Extract the (x, y) coordinate from the center of the cell holding the provided text.  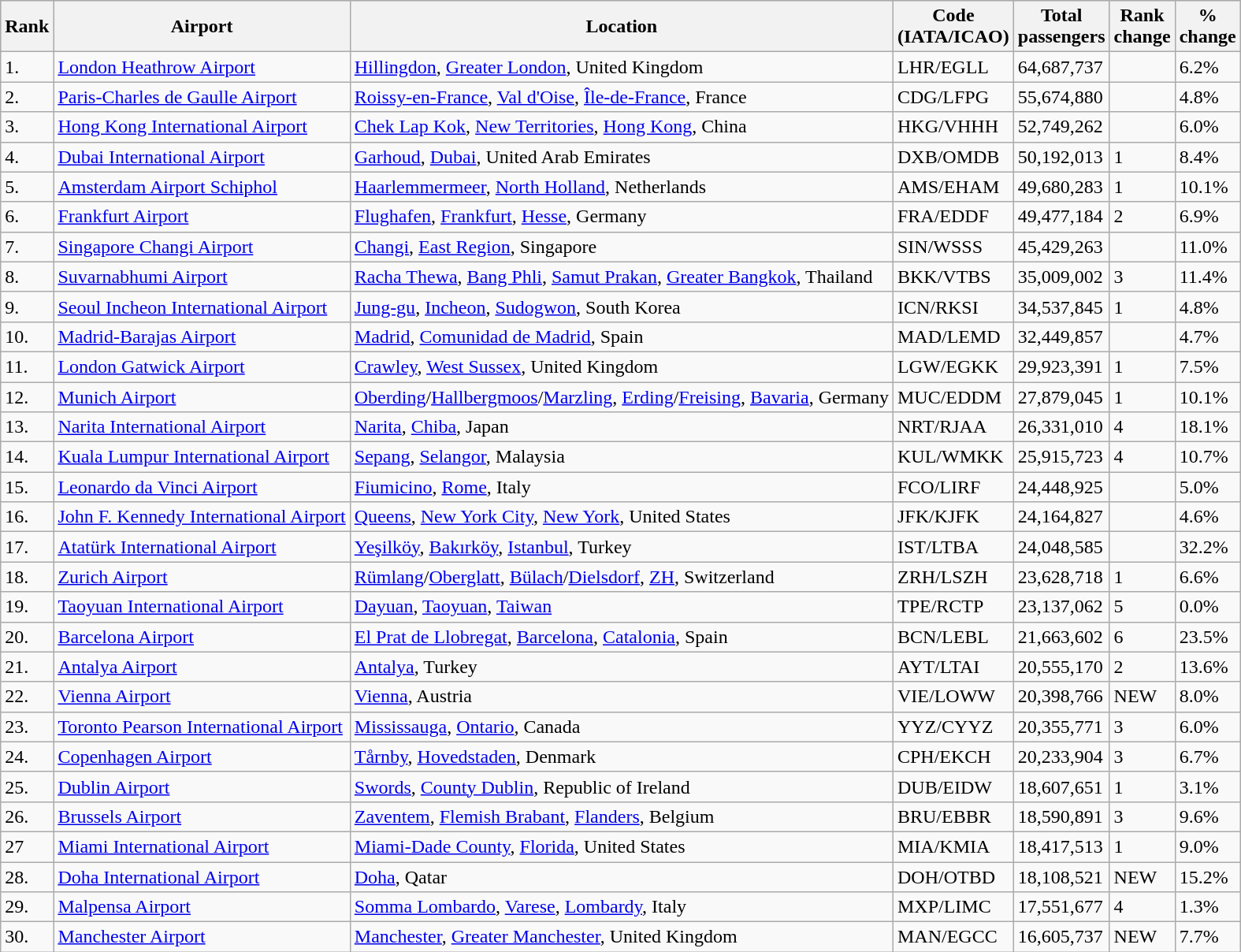
BKK/VTBS (953, 277)
Haarlemmermeer, North Holland, Netherlands (621, 187)
DXB/OMDB (953, 157)
Paris-Charles de Gaulle Airport (202, 97)
Singapore Changi Airport (202, 247)
Sepang, Selangor, Malaysia (621, 457)
50,192,013 (1061, 157)
20. (27, 637)
30. (27, 937)
17,551,677 (1061, 907)
12. (27, 396)
Dayuan, Taoyuan, Taiwan (621, 607)
MUC/EDDM (953, 396)
MAD/LEMD (953, 337)
15. (27, 487)
18. (27, 577)
5.0% (1207, 487)
Munich Airport (202, 396)
11.4% (1207, 277)
13. (27, 427)
Toronto Pearson International Airport (202, 727)
Roissy-en-France, Val d'Oise, Île-de-France, France (621, 97)
5. (27, 187)
Fiumicino, Rome, Italy (621, 487)
18,590,891 (1061, 816)
DUB/EIDW (953, 787)
JFK/KJFK (953, 517)
Vienna, Austria (621, 697)
Taoyuan International Airport (202, 607)
6 (1143, 637)
49,477,184 (1061, 217)
Brussels Airport (202, 816)
7.7% (1207, 937)
El Prat de Llobregat, Barcelona, Catalonia, Spain (621, 637)
19. (27, 607)
23.5% (1207, 637)
24. (27, 757)
8.0% (1207, 697)
Mississauga, Ontario, Canada (621, 727)
HKG/VHHH (953, 127)
16,605,737 (1061, 937)
Dubai International Airport (202, 157)
32.2% (1207, 547)
23,628,718 (1061, 577)
52,749,262 (1061, 127)
Zaventem, Flemish Brabant, Flanders, Belgium (621, 816)
14. (27, 457)
21. (27, 667)
LGW/EGKK (953, 366)
28. (27, 877)
Dublin Airport (202, 787)
Racha Thewa, Bang Phli, Samut Prakan, Greater Bangkok, Thailand (621, 277)
%change (1207, 27)
BCN/LEBL (953, 637)
11. (27, 366)
Narita, Chiba, Japan (621, 427)
11.0% (1207, 247)
YYZ/CYYZ (953, 727)
AMS/EHAM (953, 187)
Miami International Airport (202, 846)
Narita International Airport (202, 427)
45,429,263 (1061, 247)
29,923,391 (1061, 366)
Oberding/Hallbergmoos/Marzling, Erding/Freising, Bavaria, Germany (621, 396)
FRA/EDDF (953, 217)
Manchester, Greater Manchester, United Kingdom (621, 937)
27 (27, 846)
24,164,827 (1061, 517)
20,355,771 (1061, 727)
Amsterdam Airport Schiphol (202, 187)
Changi, East Region, Singapore (621, 247)
18,108,521 (1061, 877)
CPH/EKCH (953, 757)
2. (27, 97)
Malpensa Airport (202, 907)
6.6% (1207, 577)
24,448,925 (1061, 487)
Airport (202, 27)
29. (27, 907)
13.6% (1207, 667)
24,048,585 (1061, 547)
23. (27, 727)
Flughafen, Frankfurt, Hesse, Germany (621, 217)
John F. Kennedy International Airport (202, 517)
VIE/LOWW (953, 697)
20,233,904 (1061, 757)
DOH/OTBD (953, 877)
MXP/LIMC (953, 907)
1.3% (1207, 907)
Atatürk International Airport (202, 547)
64,687,737 (1061, 67)
Hillingdon, Greater London, United Kingdom (621, 67)
Chek Lap Kok, New Territories, Hong Kong, China (621, 127)
Swords, County Dublin, Republic of Ireland (621, 787)
25,915,723 (1061, 457)
6. (27, 217)
17. (27, 547)
Antalya Airport (202, 667)
Suvarnabhumi Airport (202, 277)
1. (27, 67)
20,398,766 (1061, 697)
Leonardo da Vinci Airport (202, 487)
Barcelona Airport (202, 637)
Garhoud, Dubai, United Arab Emirates (621, 157)
FCO/LIRF (953, 487)
London Gatwick Airport (202, 366)
Miami-Dade County, Florida, United States (621, 846)
5 (1143, 607)
Vienna Airport (202, 697)
Crawley, West Sussex, United Kingdom (621, 366)
8. (27, 277)
4. (27, 157)
7. (27, 247)
BRU/EBBR (953, 816)
Queens, New York City, New York, United States (621, 517)
8.4% (1207, 157)
23,137,062 (1061, 607)
49,680,283 (1061, 187)
Totalpassengers (1061, 27)
Code(IATA/ICAO) (953, 27)
KUL/WMKK (953, 457)
LHR/EGLL (953, 67)
Madrid, Comunidad de Madrid, Spain (621, 337)
Hong Kong International Airport (202, 127)
34,537,845 (1061, 307)
26,331,010 (1061, 427)
9.0% (1207, 846)
CDG/LFPG (953, 97)
26. (27, 816)
TPE/RCTP (953, 607)
MAN/EGCC (953, 937)
9. (27, 307)
Manchester Airport (202, 937)
6.9% (1207, 217)
Tårnby, Hovedstaden, Denmark (621, 757)
London Heathrow Airport (202, 67)
Location (621, 27)
NRT/RJAA (953, 427)
MIA/KMIA (953, 846)
Copenhagen Airport (202, 757)
20,555,170 (1061, 667)
Yeşilköy, Bakırköy, Istanbul, Turkey (621, 547)
27,879,045 (1061, 396)
Kuala Lumpur International Airport (202, 457)
Madrid-Barajas Airport (202, 337)
18.1% (1207, 427)
4.6% (1207, 517)
10. (27, 337)
16. (27, 517)
4.7% (1207, 337)
35,009,002 (1061, 277)
Rankchange (1143, 27)
SIN/WSSS (953, 247)
AYT/LTAI (953, 667)
Rank (27, 27)
18,607,651 (1061, 787)
21,663,602 (1061, 637)
9.6% (1207, 816)
ZRH/LSZH (953, 577)
Seoul Incheon International Airport (202, 307)
6.7% (1207, 757)
0.0% (1207, 607)
7.5% (1207, 366)
Somma Lombardo, Varese, Lombardy, Italy (621, 907)
Antalya, Turkey (621, 667)
Jung-gu, Incheon, Sudogwon, South Korea (621, 307)
3. (27, 127)
Doha, Qatar (621, 877)
18,417,513 (1061, 846)
15.2% (1207, 877)
55,674,880 (1061, 97)
6.2% (1207, 67)
10.7% (1207, 457)
Rümlang/Oberglatt, Bülach/Dielsdorf, ZH, Switzerland (621, 577)
Frankfurt Airport (202, 217)
22. (27, 697)
ICN/RKSI (953, 307)
25. (27, 787)
IST/LTBA (953, 547)
Zurich Airport (202, 577)
3.1% (1207, 787)
Doha International Airport (202, 877)
32,449,857 (1061, 337)
